Capture the cell that displays the provided text and extract its (X, Y) central coordinate. 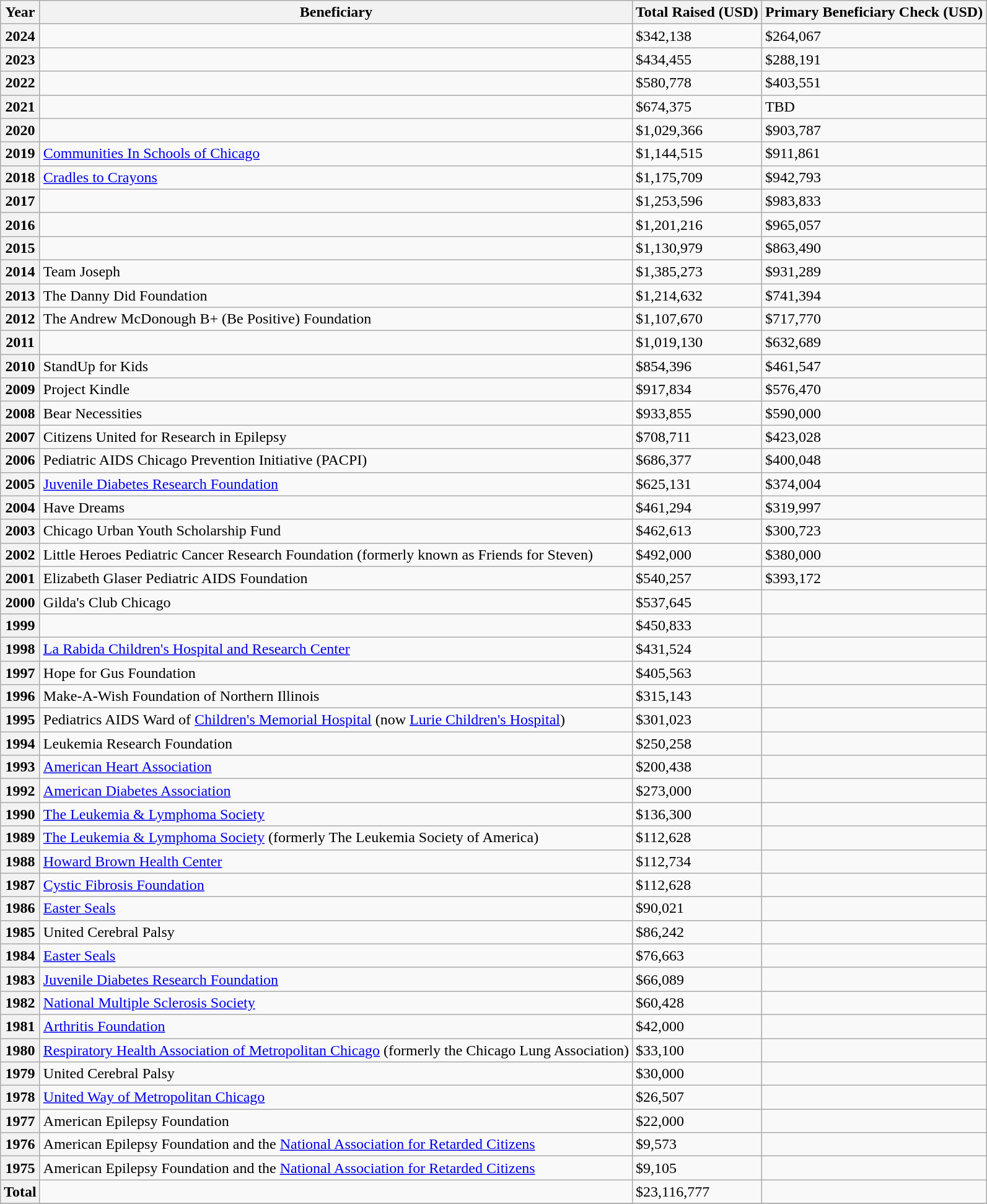
1998 (20, 649)
Pediatric AIDS Chicago Prevention Initiative (PACPI) (336, 460)
2019 (20, 154)
2022 (20, 83)
1994 (20, 744)
Gilda's Club Chicago (336, 602)
$461,547 (874, 366)
$423,028 (874, 437)
$708,711 (696, 437)
1975 (20, 1168)
$1,130,979 (696, 248)
$1,144,515 (696, 154)
$717,770 (874, 319)
$450,833 (696, 625)
Little Heroes Pediatric Cancer Research Foundation (formerly known as Friends for Steven) (336, 555)
Year (20, 12)
1980 (20, 1050)
$540,257 (696, 578)
$301,023 (696, 720)
$933,855 (696, 413)
2003 (20, 531)
$42,000 (696, 1026)
$9,105 (696, 1168)
1978 (20, 1097)
2007 (20, 437)
$1,175,709 (696, 177)
United Way of Metropolitan Chicago (336, 1097)
2008 (20, 413)
1979 (20, 1074)
Project Kindle (336, 390)
$200,438 (696, 767)
2014 (20, 271)
$590,000 (874, 413)
2006 (20, 460)
$983,833 (874, 201)
2023 (20, 59)
Chicago Urban Youth Scholarship Fund (336, 531)
2005 (20, 484)
1982 (20, 1003)
1987 (20, 885)
$300,723 (874, 531)
$380,000 (874, 555)
Total (20, 1192)
$580,778 (696, 83)
2013 (20, 296)
$374,004 (874, 484)
1988 (20, 861)
Bear Necessities (336, 413)
1986 (20, 908)
Beneficiary (336, 12)
American Heart Association (336, 767)
Cradles to Crayons (336, 177)
2015 (20, 248)
1992 (20, 791)
2011 (20, 343)
$686,377 (696, 460)
$917,834 (696, 390)
Hope for Gus Foundation (336, 672)
$403,551 (874, 83)
$903,787 (874, 130)
2012 (20, 319)
1985 (20, 932)
$264,067 (874, 36)
Communities In Schools of Chicago (336, 154)
$315,143 (696, 696)
$33,100 (696, 1050)
$462,613 (696, 531)
National Multiple Sclerosis Society (336, 1003)
StandUp for Kids (336, 366)
1981 (20, 1026)
Cystic Fibrosis Foundation (336, 885)
2004 (20, 508)
$273,000 (696, 791)
$90,021 (696, 908)
$931,289 (874, 271)
Team Joseph (336, 271)
2020 (20, 130)
American Epilepsy Foundation (336, 1121)
1989 (20, 838)
$1,029,366 (696, 130)
$405,563 (696, 672)
2018 (20, 177)
$393,172 (874, 578)
$741,394 (874, 296)
1997 (20, 672)
$1,019,130 (696, 343)
Respiratory Health Association of Metropolitan Chicago (formerly the Chicago Lung Association) (336, 1050)
$342,138 (696, 36)
$1,253,596 (696, 201)
The Leukemia & Lymphoma Society (336, 814)
Pediatrics AIDS Ward of Children's Memorial Hospital (now Lurie Children's Hospital) (336, 720)
Howard Brown Health Center (336, 861)
2016 (20, 224)
The Danny Did Foundation (336, 296)
$492,000 (696, 555)
$625,131 (696, 484)
Arthritis Foundation (336, 1026)
$86,242 (696, 932)
Elizabeth Glaser Pediatric AIDS Foundation (336, 578)
2017 (20, 201)
$434,455 (696, 59)
Make-A-Wish Foundation of Northern Illinois (336, 696)
1984 (20, 956)
$1,385,273 (696, 271)
$863,490 (874, 248)
1993 (20, 767)
Primary Beneficiary Check (USD) (874, 12)
$30,000 (696, 1074)
$537,645 (696, 602)
TBD (874, 107)
1995 (20, 720)
Total Raised (USD) (696, 12)
1977 (20, 1121)
American Diabetes Association (336, 791)
1996 (20, 696)
1999 (20, 625)
2000 (20, 602)
$60,428 (696, 1003)
The Leukemia & Lymphoma Society (formerly The Leukemia Society of America) (336, 838)
$66,089 (696, 979)
$461,294 (696, 508)
$1,107,670 (696, 319)
2024 (20, 36)
$632,689 (874, 343)
1983 (20, 979)
1976 (20, 1145)
2009 (20, 390)
Have Dreams (336, 508)
$76,663 (696, 956)
$26,507 (696, 1097)
$23,116,777 (696, 1192)
$854,396 (696, 366)
$965,057 (874, 224)
$674,375 (696, 107)
$319,997 (874, 508)
$431,524 (696, 649)
2001 (20, 578)
Citizens United for Research in Epilepsy (336, 437)
$400,048 (874, 460)
$1,214,632 (696, 296)
$576,470 (874, 390)
The Andrew McDonough B+ (Be Positive) Foundation (336, 319)
2021 (20, 107)
$9,573 (696, 1145)
La Rabida Children's Hospital and Research Center (336, 649)
$250,258 (696, 744)
$112,734 (696, 861)
1990 (20, 814)
$942,793 (874, 177)
Leukemia Research Foundation (336, 744)
$911,861 (874, 154)
$22,000 (696, 1121)
$136,300 (696, 814)
2002 (20, 555)
$288,191 (874, 59)
2010 (20, 366)
$1,201,216 (696, 224)
